Determine the [x, y] coordinate at the center of the cell enclosing the given text.  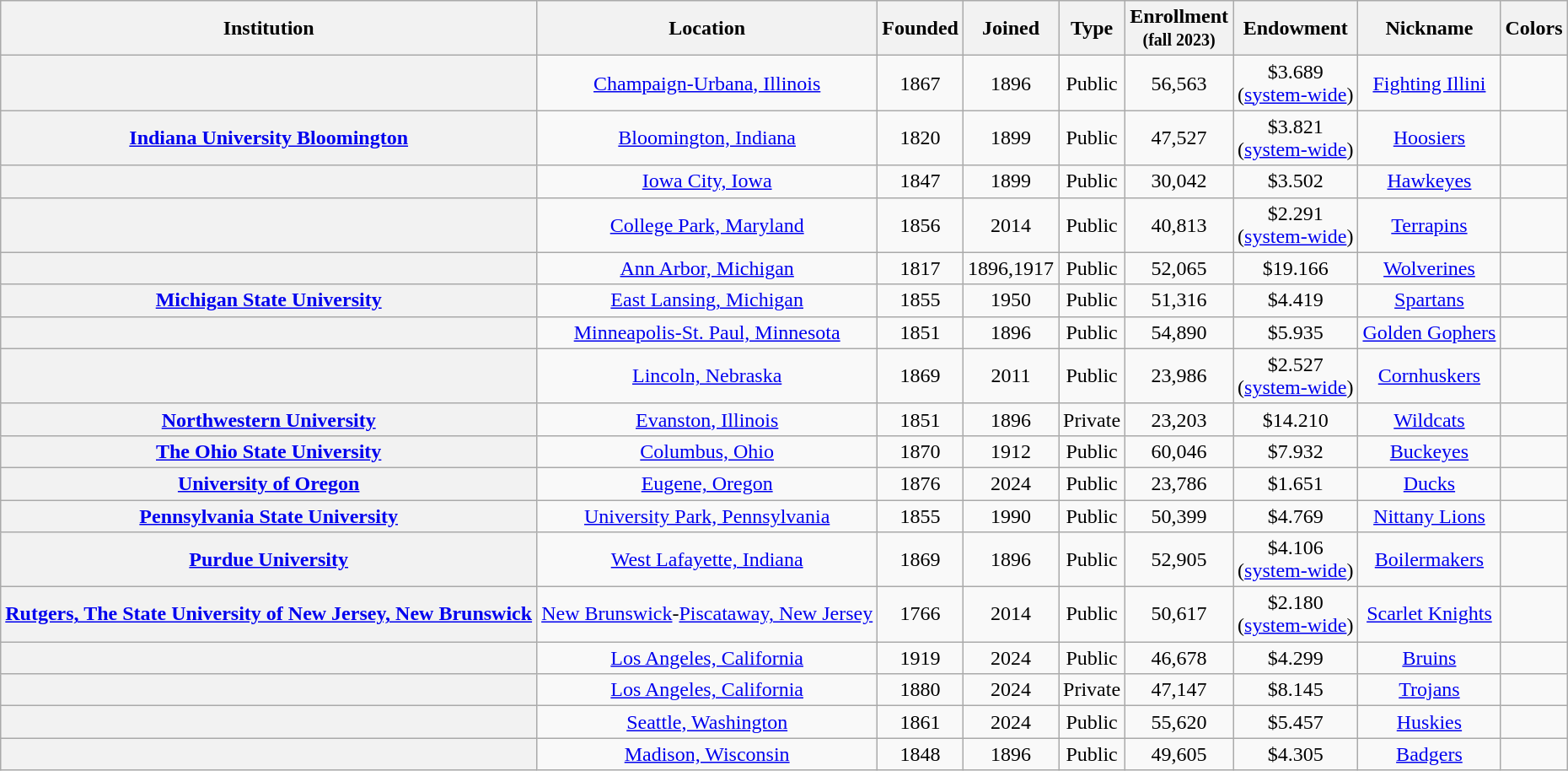
30,042 [1179, 181]
$14.210 [1296, 419]
$3.502 [1296, 181]
1820 [921, 138]
1848 [921, 754]
University Park, Pennsylvania [707, 515]
50,617 [1179, 614]
1861 [921, 722]
$5.935 [1296, 332]
52,905 [1179, 560]
23,203 [1179, 419]
Wolverines [1430, 268]
Endowment [1296, 29]
Hawkeyes [1430, 181]
Bruins [1430, 658]
$3.689(system-wide) [1296, 83]
Northwestern University [269, 419]
Scarlet Knights [1430, 614]
2011 [1010, 376]
52,065 [1179, 268]
$5.457 [1296, 722]
40,813 [1179, 224]
Wildcats [1430, 419]
23,786 [1179, 483]
1817 [921, 268]
Location [707, 29]
Ann Arbor, Michigan [707, 268]
Huskies [1430, 722]
50,399 [1179, 515]
Madison, Wisconsin [707, 754]
1766 [921, 614]
1896,1917 [1010, 268]
The Ohio State University [269, 451]
Golden Gophers [1430, 332]
Evanston, Illinois [707, 419]
Nickname [1430, 29]
$2.180(system-wide) [1296, 614]
46,678 [1179, 658]
Fighting Illini [1430, 83]
$8.145 [1296, 690]
Columbus, Ohio [707, 451]
$3.821(system-wide) [1296, 138]
Pennsylvania State University [269, 515]
$4.769 [1296, 515]
Seattle, Washington [707, 722]
$19.166 [1296, 268]
Iowa City, Iowa [707, 181]
Institution [269, 29]
Cornhuskers [1430, 376]
$1.651 [1296, 483]
College Park, Maryland [707, 224]
1847 [921, 181]
Bloomington, Indiana [707, 138]
$2.291(system-wide) [1296, 224]
Type [1093, 29]
University of Oregon [269, 483]
Nittany Lions [1430, 515]
1880 [921, 690]
Michigan State University [269, 300]
Purdue University [269, 560]
1912 [1010, 451]
56,563 [1179, 83]
51,316 [1179, 300]
1870 [921, 451]
54,890 [1179, 332]
Boilermakers [1430, 560]
47,527 [1179, 138]
Trojans [1430, 690]
1990 [1010, 515]
$4.305 [1296, 754]
Terrapins [1430, 224]
1876 [921, 483]
Spartans [1430, 300]
49,605 [1179, 754]
1867 [921, 83]
Ducks [1430, 483]
Badgers [1430, 754]
Founded [921, 29]
Lincoln, Nebraska [707, 376]
Joined [1010, 29]
Indiana University Bloomington [269, 138]
1950 [1010, 300]
Enrollment(fall 2023) [1179, 29]
55,620 [1179, 722]
New Brunswick-Piscataway, New Jersey [707, 614]
1919 [921, 658]
60,046 [1179, 451]
47,147 [1179, 690]
1856 [921, 224]
Hoosiers [1430, 138]
$4.106(system-wide) [1296, 560]
$2.527(system-wide) [1296, 376]
$7.932 [1296, 451]
Colors [1534, 29]
Rutgers, The State University of New Jersey, New Brunswick [269, 614]
Buckeyes [1430, 451]
Minneapolis-St. Paul, Minnesota [707, 332]
Eugene, Oregon [707, 483]
West Lafayette, Indiana [707, 560]
$4.299 [1296, 658]
Champaign-Urbana, Illinois [707, 83]
$4.419 [1296, 300]
East Lansing, Michigan [707, 300]
23,986 [1179, 376]
